Provide the [x, y] coordinate of the cell's center where the given text is located.  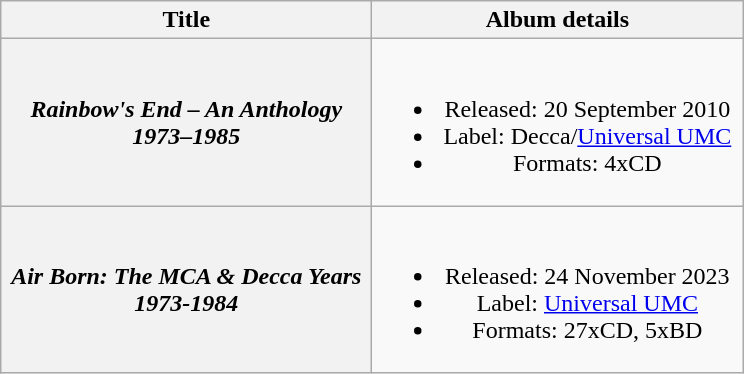
Air Born: The MCA & Decca Years 1973-1984 [186, 290]
Released: 24 November 2023Label: Universal UMCFormats: 27xCD, 5xBD [558, 290]
Rainbow's End – An Anthology 1973–1985 [186, 122]
Title [186, 20]
Released: 20 September 2010Label: Decca/Universal UMCFormats: 4xCD [558, 122]
Album details [558, 20]
